Find where the given text appears and provide that cell's center as [x, y] coordinate. 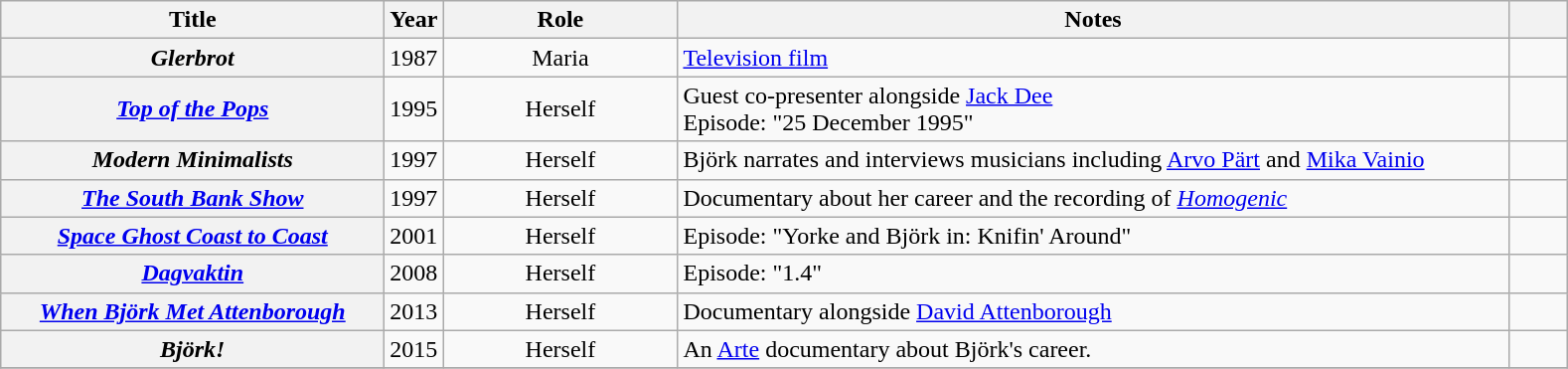
1995 [413, 109]
Documentary about her career and the recording of Homogenic [1093, 198]
Notes [1093, 20]
The South Bank Show [193, 198]
2008 [413, 274]
When Björk Met Attenborough [193, 311]
Year [413, 20]
Dagvaktin [193, 274]
Episode: "Yorke and Björk in: Knifin' Around" [1093, 236]
Top of the Pops [193, 109]
Björk! [193, 349]
Björk narrates and interviews musicians including Arvo Pärt and Mika Vainio [1093, 160]
Television film [1093, 58]
2001 [413, 236]
Maria [560, 58]
Title [193, 20]
Glerbrot [193, 58]
Space Ghost Coast to Coast [193, 236]
Episode: "1.4" [1093, 274]
Guest co-presenter alongside Jack DeeEpisode: "25 December 1995" [1093, 109]
An Arte documentary about Björk's career. [1093, 349]
Role [560, 20]
Modern Minimalists [193, 160]
2013 [413, 311]
Documentary alongside David Attenborough [1093, 311]
1987 [413, 58]
2015 [413, 349]
